Detect which cell encompasses the target text, then output its [x, y] center coordinate. 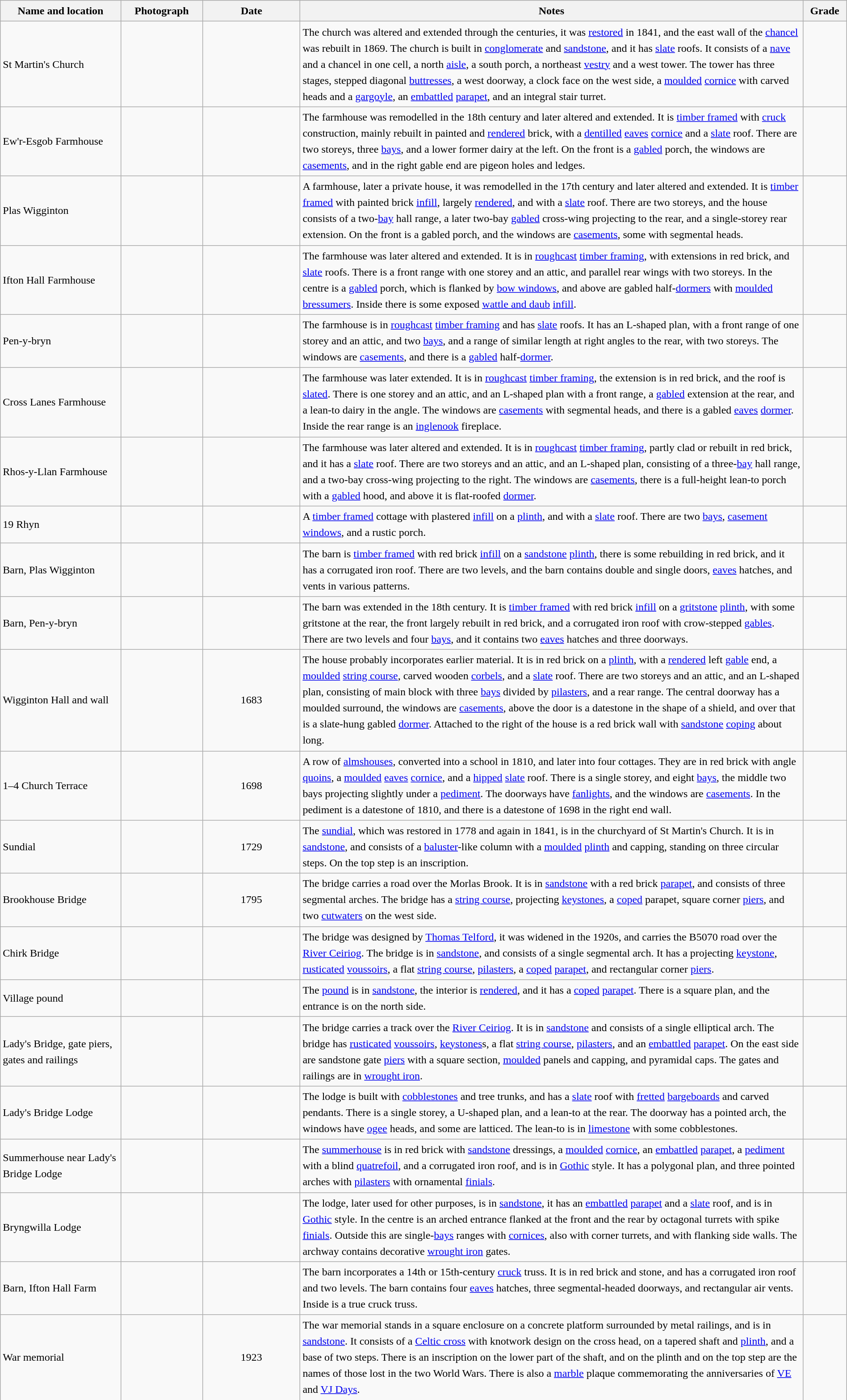
The pound is in sandstone, the interior is rendered, and it has a coped parapet. There is a square plan, and the entrance is on the north side. [551, 999]
Barn, Ifton Hall Farm [61, 1288]
Name and location [61, 11]
19 Rhyn [61, 524]
Lady's Bridge Lodge [61, 1113]
Brookhouse Bridge [61, 900]
War memorial [61, 1358]
Grade [825, 11]
Photograph [162, 11]
Chirk Bridge [61, 953]
Bryngwilla Lodge [61, 1227]
Cross Lanes Farmhouse [61, 402]
Ew'r-Esgob Farmhouse [61, 141]
Barn, Plas Wigginton [61, 570]
Summerhouse near Lady's Bridge Lodge [61, 1166]
Notes [551, 11]
Sundial [61, 847]
Lady's Bridge, gate piers, gates and railings [61, 1051]
A timber framed cottage with plastered infill on a plinth, and with a slate roof. There are two bays, casement windows, and a rustic porch. [551, 524]
Rhos-y-Llan Farmhouse [61, 472]
Wigginton Hall and wall [61, 700]
Village pound [61, 999]
1795 [252, 900]
1683 [252, 700]
Barn, Pen-y-bryn [61, 623]
1729 [252, 847]
Pen-y-bryn [61, 341]
1–4 Church Terrace [61, 786]
St Martin's Church [61, 64]
Date [252, 11]
1698 [252, 786]
Plas Wigginton [61, 211]
1923 [252, 1358]
Ifton Hall Farmhouse [61, 280]
